Locate the cell with the specified text and output its (x, y) center coordinate. 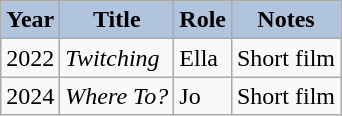
Jo (203, 96)
Role (203, 20)
2022 (30, 58)
Where To? (117, 96)
Twitching (117, 58)
2024 (30, 96)
Title (117, 20)
Ella (203, 58)
Year (30, 20)
Notes (286, 20)
